Search for the cell housing the specified text and yield its (X, Y) center coordinate. 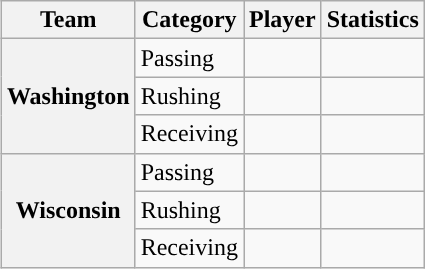
Team (68, 20)
Wisconsin (68, 210)
Washington (68, 96)
Statistics (372, 20)
Category (189, 20)
Player (283, 20)
